Capture the cell that displays the provided text and extract its (x, y) central coordinate. 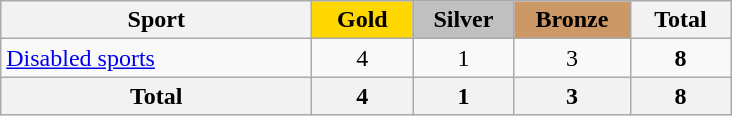
Sport (156, 20)
Bronze (572, 20)
Silver (464, 20)
Disabled sports (156, 58)
Gold (362, 20)
